Search for the cell housing the specified text and yield its (X, Y) center coordinate. 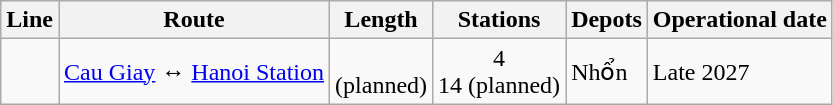
Operational date (740, 20)
Length (382, 20)
Nhổn (607, 72)
Cau Giay ↔ Hanoi Station (194, 72)
Depots (607, 20)
Stations (500, 20)
414 (planned) (500, 72)
Line (30, 20)
Route (194, 20)
Late 2027 (740, 72)
(planned) (382, 72)
